Provide the (x, y) coordinate of the cell's center where the given text is located.  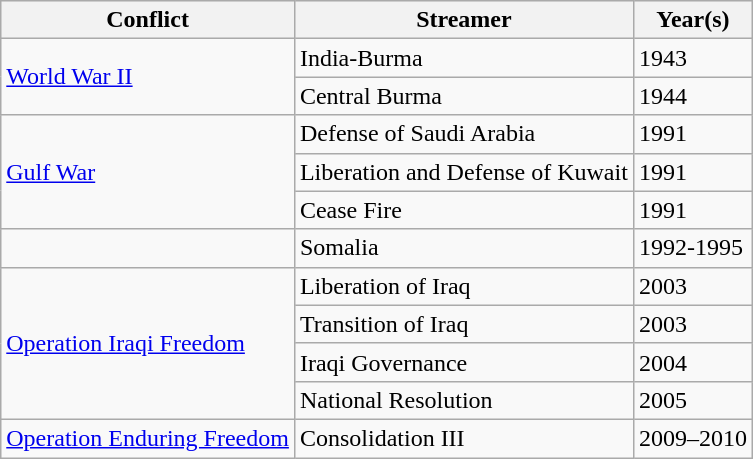
Gulf War (148, 172)
1943 (692, 58)
Iraqi Governance (464, 362)
National Resolution (464, 400)
Liberation of Iraq (464, 286)
India-Burma (464, 58)
Liberation and Defense of Kuwait (464, 172)
Transition of Iraq (464, 324)
Cease Fire (464, 210)
Conflict (148, 20)
Consolidation III (464, 438)
World War II (148, 77)
Operation Enduring Freedom (148, 438)
1992-1995 (692, 248)
2004 (692, 362)
Somalia (464, 248)
1944 (692, 96)
Defense of Saudi Arabia (464, 134)
Central Burma (464, 96)
Streamer (464, 20)
2005 (692, 400)
Year(s) (692, 20)
Operation Iraqi Freedom (148, 343)
2009–2010 (692, 438)
